Provide the [x, y] coordinate of the cell's center where the given text is located.  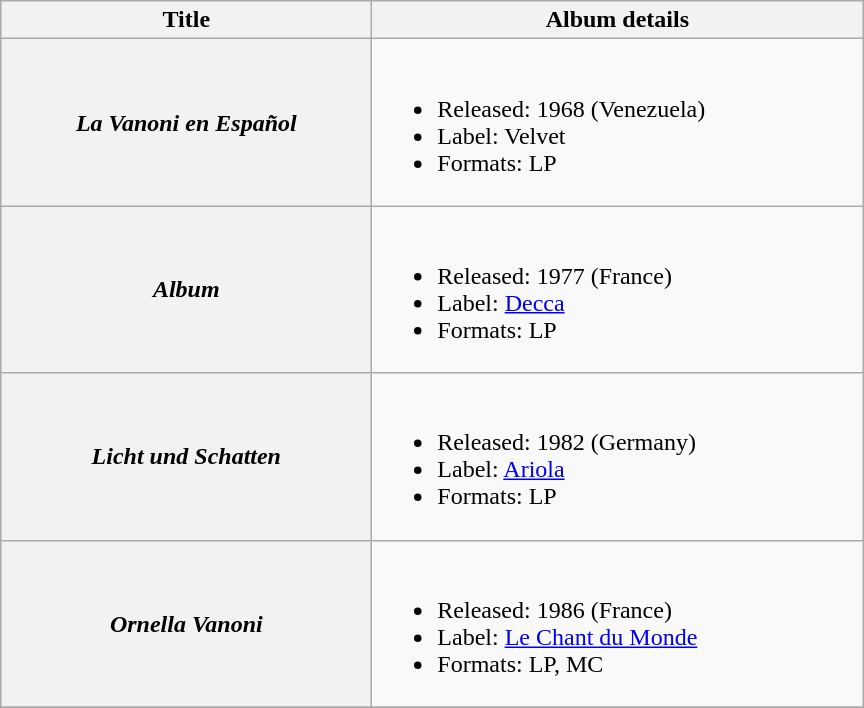
Title [186, 20]
Album [186, 290]
Released: 1986 (France)Label: Le Chant du MondeFormats: LP, MC [618, 624]
Licht und Schatten [186, 456]
Ornella Vanoni [186, 624]
Released: 1968 (Venezuela)Label: VelvetFormats: LP [618, 122]
La Vanoni en Español [186, 122]
Released: 1982 (Germany)Label: AriolaFormats: LP [618, 456]
Album details [618, 20]
Released: 1977 (France)Label: DeccaFormats: LP [618, 290]
